Output the [X, Y] coordinate of the center of the cell containing the given text.  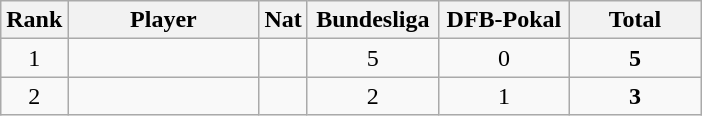
3 [634, 96]
Total [634, 20]
Bundesliga [372, 20]
0 [504, 58]
Rank [34, 20]
Nat [283, 20]
Player [164, 20]
DFB-Pokal [504, 20]
